Find where the given text appears and provide that cell's center as [x, y] coordinate. 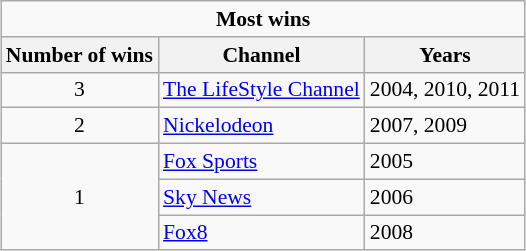
Channel [262, 55]
2008 [445, 233]
The LifeStyle Channel [262, 90]
Fox8 [262, 233]
Nickelodeon [262, 126]
Sky News [262, 197]
2006 [445, 197]
Most wins [263, 19]
Number of wins [80, 55]
Years [445, 55]
2 [80, 126]
1 [80, 198]
3 [80, 90]
2007, 2009 [445, 126]
2005 [445, 162]
2004, 2010, 2011 [445, 90]
Fox Sports [262, 162]
